Output the (x, y) coordinate of the center of the cell containing the given text.  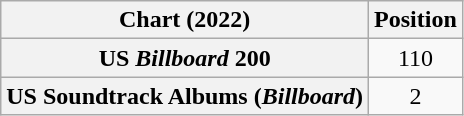
US Billboard 200 (185, 58)
Position (416, 20)
2 (416, 96)
US Soundtrack Albums (Billboard) (185, 96)
110 (416, 58)
Chart (2022) (185, 20)
